Identify which cell holds the provided text, then report its (x, y) central coordinate. 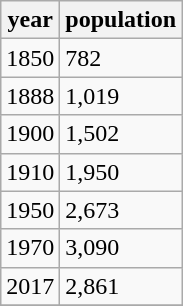
1950 (30, 210)
1,019 (121, 96)
782 (121, 58)
year (30, 20)
1850 (30, 58)
1970 (30, 248)
population (121, 20)
2,673 (121, 210)
3,090 (121, 248)
1,950 (121, 172)
1,502 (121, 134)
2,861 (121, 286)
1888 (30, 96)
1900 (30, 134)
1910 (30, 172)
2017 (30, 286)
